Output the [X, Y] coordinate of the center of the cell containing the given text.  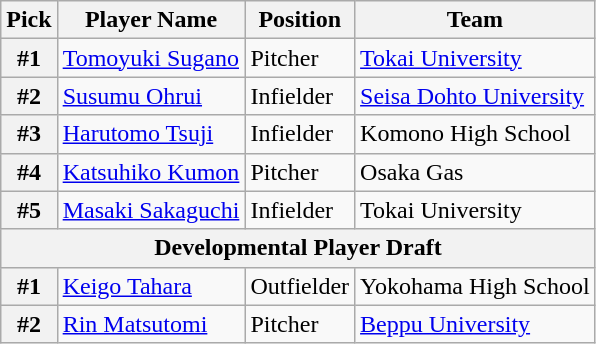
Player Name [151, 20]
#3 [29, 134]
#5 [29, 210]
Team [476, 20]
Rin Matsutomi [151, 324]
Osaka Gas [476, 172]
Tomoyuki Sugano [151, 58]
Pick [29, 20]
Keigo Tahara [151, 286]
Outfielder [300, 286]
Komono High School [476, 134]
Susumu Ohrui [151, 96]
Seisa Dohto University [476, 96]
Masaki Sakaguchi [151, 210]
Beppu University [476, 324]
Harutomo Tsuji [151, 134]
Position [300, 20]
Katsuhiko Kumon [151, 172]
Yokohama High School [476, 286]
#4 [29, 172]
Developmental Player Draft [298, 248]
